Output the (x, y) coordinate of the center of the cell containing the given text.  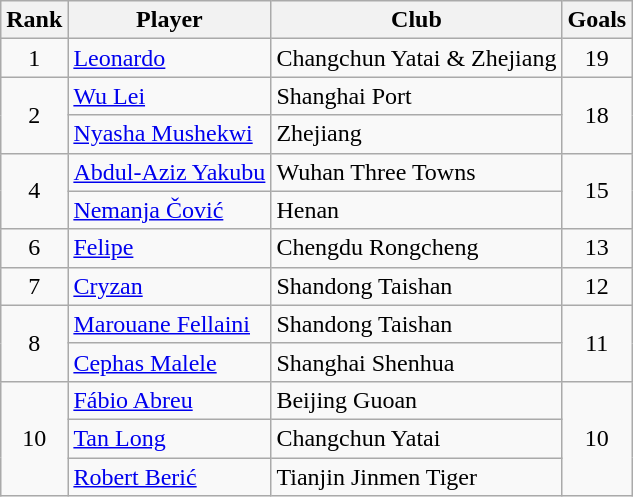
Beijing Guoan (416, 400)
13 (597, 248)
15 (597, 191)
Cephas Malele (170, 362)
Felipe (170, 248)
Player (170, 20)
Cryzan (170, 286)
Changchun Yatai (416, 438)
Shanghai Shenhua (416, 362)
Zhejiang (416, 134)
4 (34, 191)
Changchun Yatai & Zhejiang (416, 58)
Shanghai Port (416, 96)
Abdul-Aziz Yakubu (170, 172)
Tianjin Jinmen Tiger (416, 477)
Wu Lei (170, 96)
8 (34, 343)
7 (34, 286)
Robert Berić (170, 477)
12 (597, 286)
Nemanja Čović (170, 210)
1 (34, 58)
Wuhan Three Towns (416, 172)
6 (34, 248)
Chengdu Rongcheng (416, 248)
Fábio Abreu (170, 400)
2 (34, 115)
Henan (416, 210)
Nyasha Mushekwi (170, 134)
Leonardo (170, 58)
Marouane Fellaini (170, 324)
Club (416, 20)
11 (597, 343)
Tan Long (170, 438)
18 (597, 115)
Rank (34, 20)
Goals (597, 20)
19 (597, 58)
